Return the (X, Y) coordinate for the center point of the cell that contains the specified text.  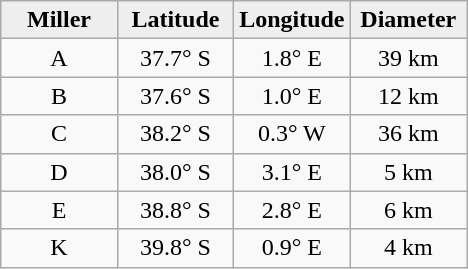
1.0° E (292, 96)
38.2° S (175, 134)
37.7° S (175, 58)
38.8° S (175, 210)
Longitude (292, 20)
3.1° E (292, 172)
C (59, 134)
K (59, 248)
Diameter (408, 20)
1.8° E (292, 58)
39.8° S (175, 248)
39 km (408, 58)
2.8° E (292, 210)
4 km (408, 248)
38.0° S (175, 172)
6 km (408, 210)
Latitude (175, 20)
12 km (408, 96)
37.6° S (175, 96)
D (59, 172)
B (59, 96)
0.3° W (292, 134)
0.9° E (292, 248)
Miller (59, 20)
E (59, 210)
5 km (408, 172)
36 km (408, 134)
A (59, 58)
